Find where the given text appears and provide that cell's center as (X, Y) coordinate. 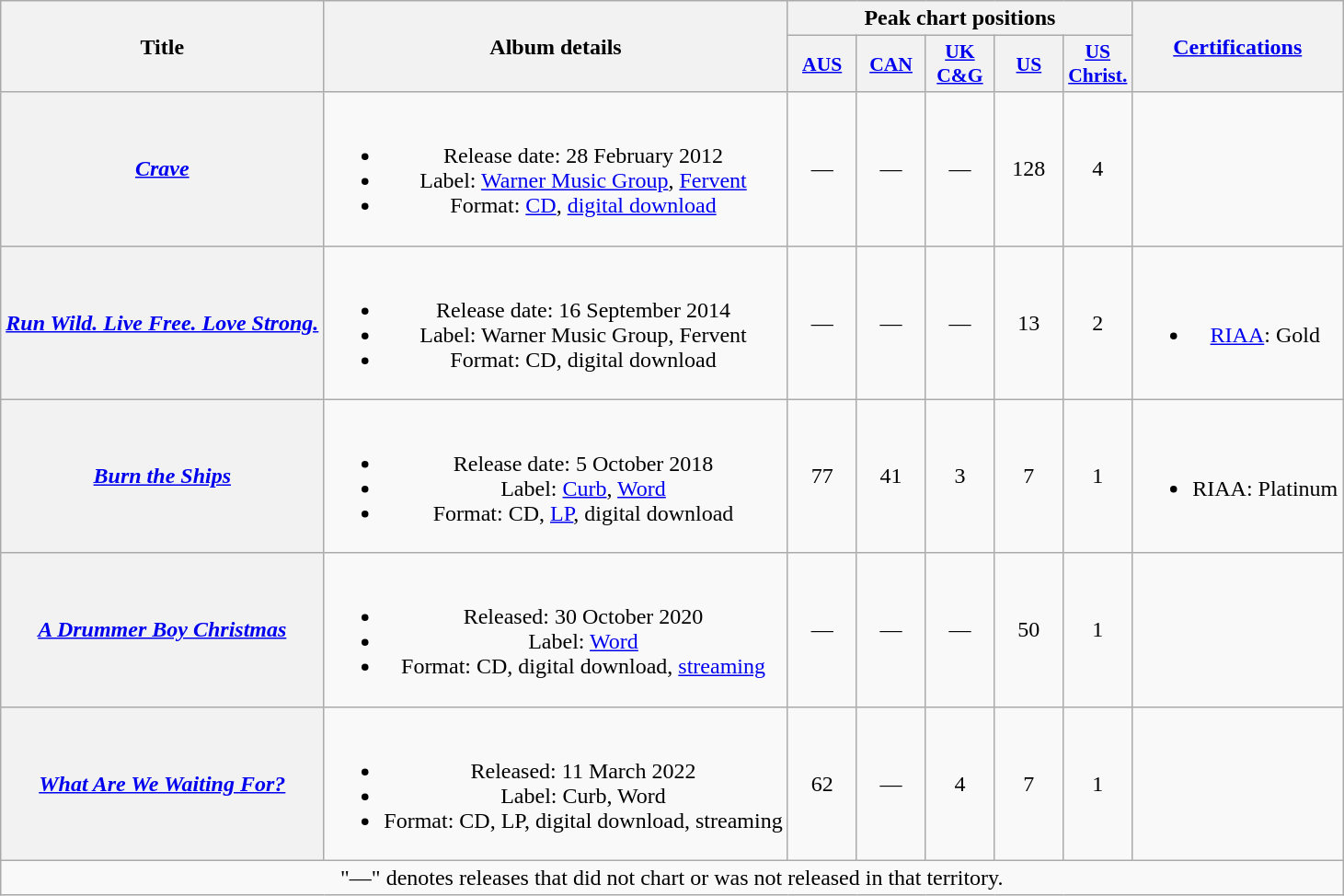
RIAA: Gold (1238, 322)
2 (1098, 322)
128 (1028, 169)
Burn the Ships (162, 477)
RIAA: Platinum (1238, 477)
Album details (556, 46)
Title (162, 46)
62 (822, 784)
3 (960, 477)
Release date: 5 October 2018Label: Curb, WordFormat: CD, LP, digital download (556, 477)
50 (1028, 629)
41 (890, 477)
AUS (822, 64)
Released: 11 March 2022Label: Curb, WordFormat: CD, LP, digital download, streaming (556, 784)
Released: 30 October 2020Label: WordFormat: CD, digital download, streaming (556, 629)
Crave (162, 169)
77 (822, 477)
Peak chart positions (960, 18)
Certifications (1238, 46)
Release date: 16 September 2014Label: Warner Music Group, FerventFormat: CD, digital download (556, 322)
What Are We Waiting For? (162, 784)
USChrist. (1098, 64)
A Drummer Boy Christmas (162, 629)
Release date: 28 February 2012Label: Warner Music Group, FerventFormat: CD, digital download (556, 169)
13 (1028, 322)
"—" denotes releases that did not chart or was not released in that territory. (672, 878)
CAN (890, 64)
UKC&G (960, 64)
US (1028, 64)
Run Wild. Live Free. Love Strong. (162, 322)
